From the cell containing the given text, extract its center point as [x, y] coordinate. 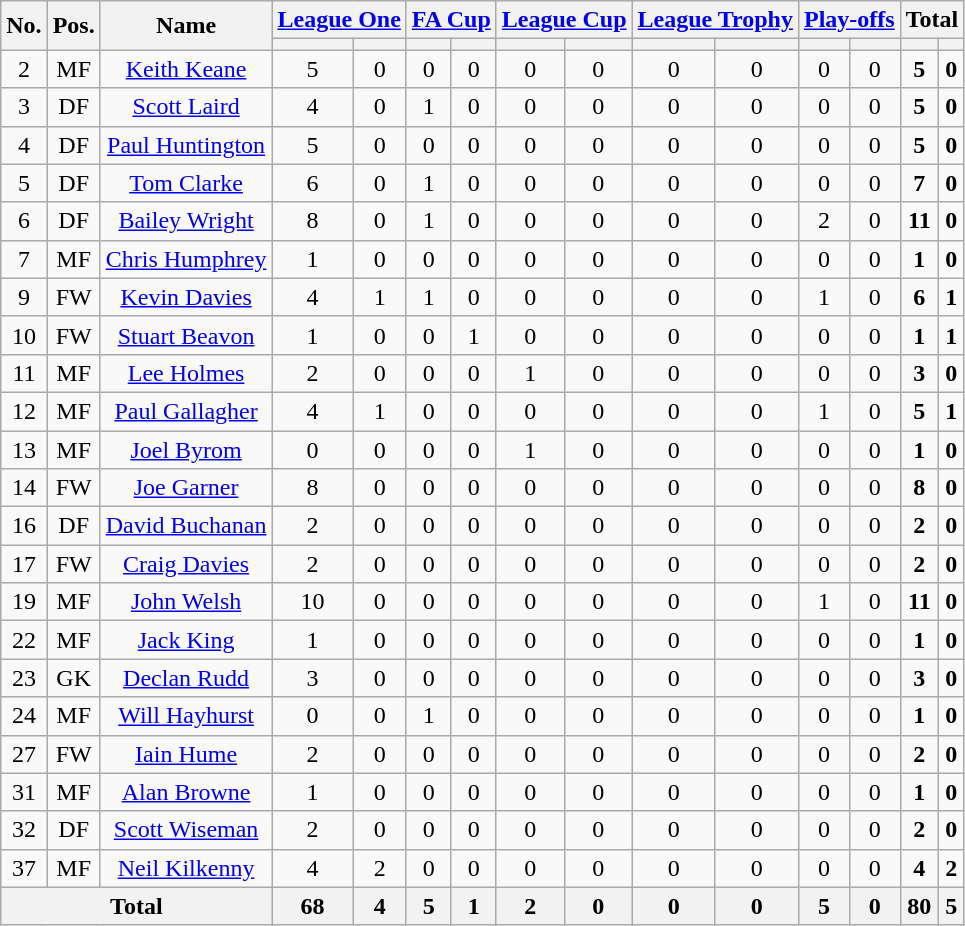
17 [24, 564]
Paul Gallagher [186, 411]
Will Hayhurst [186, 716]
GK [74, 678]
Craig Davies [186, 564]
Kevin Davies [186, 297]
31 [24, 792]
Neil Kilkenny [186, 868]
24 [24, 716]
Bailey Wright [186, 221]
Jack King [186, 640]
23 [24, 678]
League Trophy [715, 20]
Play-offs [849, 20]
Scott Wiseman [186, 830]
32 [24, 830]
9 [24, 297]
16 [24, 526]
Chris Humphrey [186, 259]
Alan Browne [186, 792]
Declan Rudd [186, 678]
League One [339, 20]
Lee Holmes [186, 373]
37 [24, 868]
Pos. [74, 26]
Scott Laird [186, 107]
13 [24, 449]
27 [24, 754]
Joel Byrom [186, 449]
Paul Huntington [186, 145]
Tom Clarke [186, 183]
Keith Keane [186, 69]
Joe Garner [186, 488]
68 [312, 906]
12 [24, 411]
League Cup [564, 20]
19 [24, 602]
80 [919, 906]
14 [24, 488]
No. [24, 26]
John Welsh [186, 602]
Stuart Beavon [186, 335]
Iain Hume [186, 754]
22 [24, 640]
Name [186, 26]
FA Cup [451, 20]
David Buchanan [186, 526]
